Find where the given text appears and provide that cell's center as [x, y] coordinate. 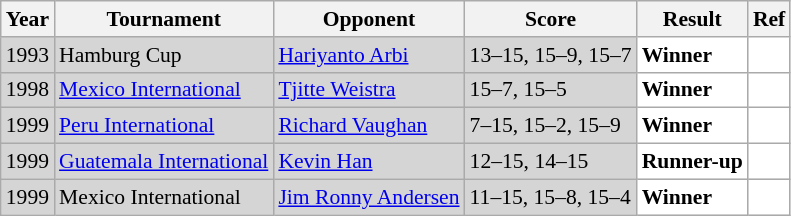
Runner-up [692, 162]
13–15, 15–9, 15–7 [551, 55]
Score [551, 19]
Jim Ronny Andersen [368, 197]
Year [28, 19]
Kevin Han [368, 162]
7–15, 15–2, 15–9 [551, 126]
Tournament [164, 19]
1993 [28, 55]
Guatemala International [164, 162]
Hamburg Cup [164, 55]
12–15, 14–15 [551, 162]
Opponent [368, 19]
Tjitte Weistra [368, 90]
Result [692, 19]
1998 [28, 90]
Peru International [164, 126]
15–7, 15–5 [551, 90]
Ref [769, 19]
Hariyanto Arbi [368, 55]
11–15, 15–8, 15–4 [551, 197]
Richard Vaughan [368, 126]
